Extract the [X, Y] coordinate from the center of the cell holding the provided text.  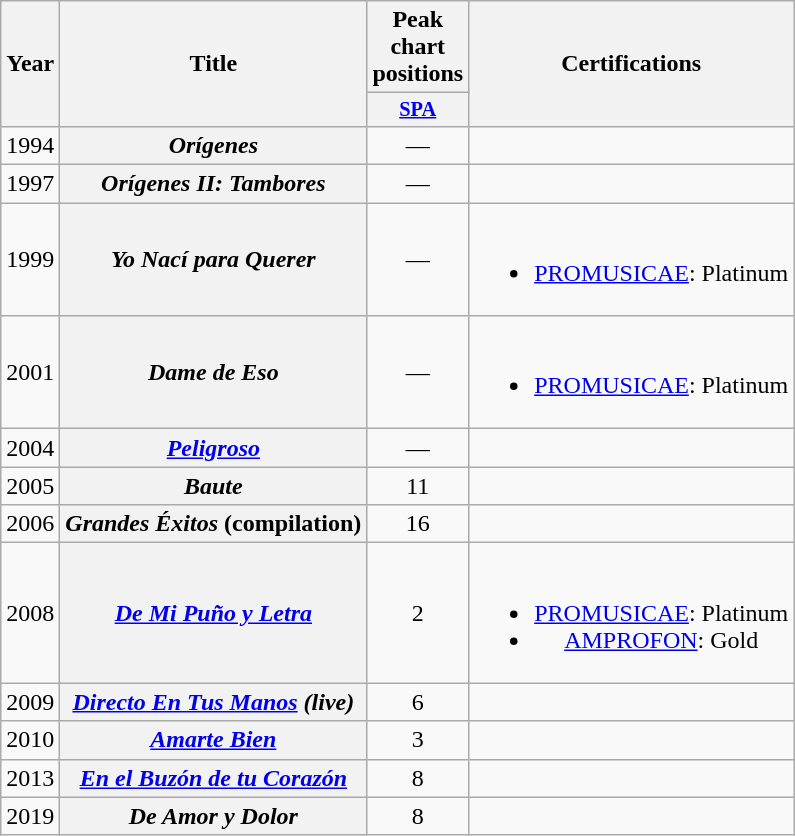
6 [418, 702]
16 [418, 524]
SPA [418, 110]
Directo En Tus Manos (live) [214, 702]
1994 [30, 145]
2008 [30, 613]
2004 [30, 448]
1999 [30, 260]
De Amor y Dolor [214, 816]
Dame de Eso [214, 372]
2001 [30, 372]
Certifications [632, 64]
2010 [30, 740]
En el Buzón de tu Corazón [214, 778]
2009 [30, 702]
1997 [30, 184]
Baute [214, 486]
Year [30, 64]
PROMUSICAE: PlatinumAMPROFON: Gold [632, 613]
Orígenes II: Tambores [214, 184]
2 [418, 613]
Peak chart positions [418, 47]
2019 [30, 816]
Orígenes [214, 145]
2013 [30, 778]
De Mi Puño y Letra [214, 613]
11 [418, 486]
2005 [30, 486]
Yo Nací para Querer [214, 260]
Peligroso [214, 448]
Title [214, 64]
Amarte Bien [214, 740]
2006 [30, 524]
Grandes Éxitos (compilation) [214, 524]
3 [418, 740]
